Extract the (X, Y) coordinate from the center of the cell holding the provided text.  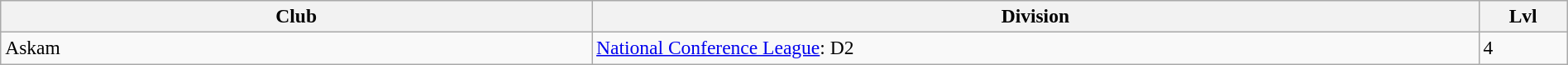
Askam (296, 47)
National Conference League: D2 (1035, 47)
4 (1523, 47)
Lvl (1523, 16)
Division (1035, 16)
Club (296, 16)
